Identify which cell holds the provided text, then report its [X, Y] central coordinate. 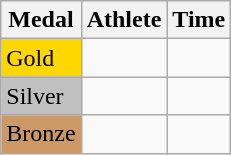
Gold [41, 58]
Athlete [124, 20]
Time [199, 20]
Medal [41, 20]
Bronze [41, 134]
Silver [41, 96]
